For the text-containing cell, return its midpoint in (x, y) coordinate format. 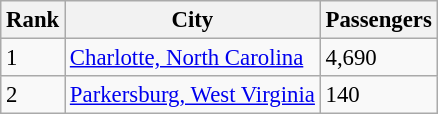
Passengers (378, 20)
2 (33, 95)
Rank (33, 20)
140 (378, 95)
City (193, 20)
4,690 (378, 58)
Charlotte, North Carolina (193, 58)
1 (33, 58)
Parkersburg, West Virginia (193, 95)
